Provide the [x, y] coordinate of the cell's center where the given text is located.  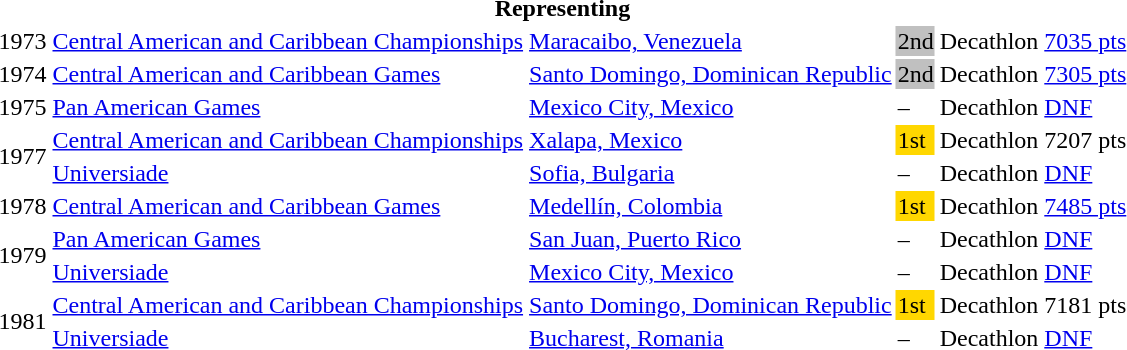
Medellín, Colombia [711, 206]
Xalapa, Mexico [711, 140]
San Juan, Puerto Rico [711, 239]
Maracaibo, Venezuela [711, 41]
Sofia, Bulgaria [711, 173]
